Detect which cell encompasses the target text, then output its (x, y) center coordinate. 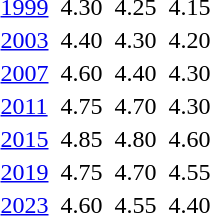
4.85 (82, 139)
4.60 (82, 73)
4.80 (136, 139)
4.30 (136, 40)
